Capture the cell that displays the provided text and extract its [x, y] central coordinate. 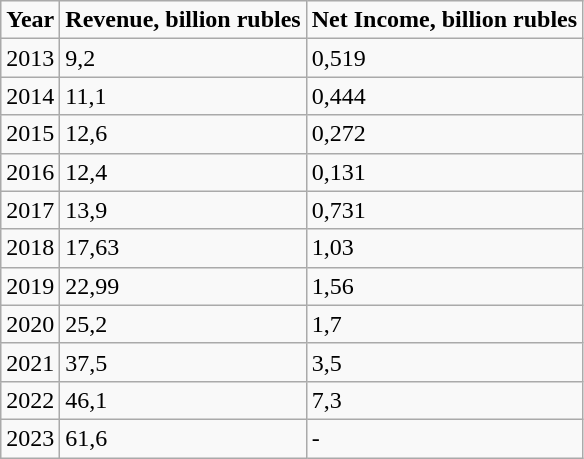
Net Income, billion rubles [444, 20]
25,2 [183, 324]
17,63 [183, 248]
2013 [30, 58]
2016 [30, 172]
0,272 [444, 134]
0,731 [444, 210]
2018 [30, 248]
61,6 [183, 438]
2021 [30, 362]
0,519 [444, 58]
2014 [30, 96]
2023 [30, 438]
Year [30, 20]
7,3 [444, 400]
12,4 [183, 172]
Revenue, billion rubles [183, 20]
0,131 [444, 172]
2017 [30, 210]
1,56 [444, 286]
46,1 [183, 400]
13,9 [183, 210]
0,444 [444, 96]
1,03 [444, 248]
- [444, 438]
2015 [30, 134]
9,2 [183, 58]
12,6 [183, 134]
2020 [30, 324]
22,99 [183, 286]
11,1 [183, 96]
37,5 [183, 362]
3,5 [444, 362]
2019 [30, 286]
1,7 [444, 324]
2022 [30, 400]
